Provide the [x, y] coordinate of the cell's center where the given text is located.  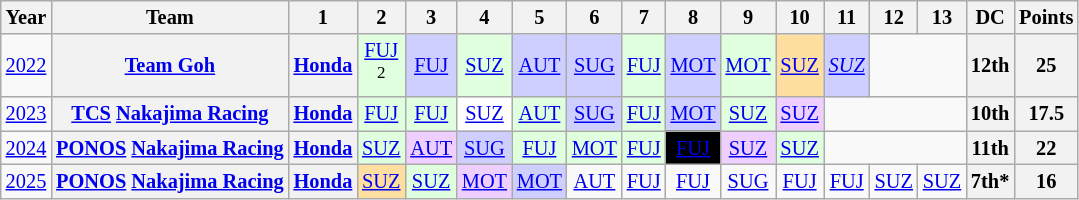
6 [594, 17]
Team [170, 17]
3 [431, 17]
8 [694, 17]
12 [894, 17]
2024 [26, 148]
5 [540, 17]
7 [644, 17]
16 [1046, 181]
Team Goh [170, 66]
FUJ2 [381, 66]
11 [847, 17]
2023 [26, 114]
13 [942, 17]
DC [990, 17]
Points [1046, 17]
2022 [26, 66]
9 [748, 17]
12th [990, 66]
17.5 [1046, 114]
2025 [26, 181]
TCS Nakajima Racing [170, 114]
25 [1046, 66]
22 [1046, 148]
10th [990, 114]
4 [484, 17]
11th [990, 148]
10 [800, 17]
7th* [990, 181]
Year [26, 17]
1 [324, 17]
2 [381, 17]
